Find where the given text appears and provide that cell's center as [x, y] coordinate. 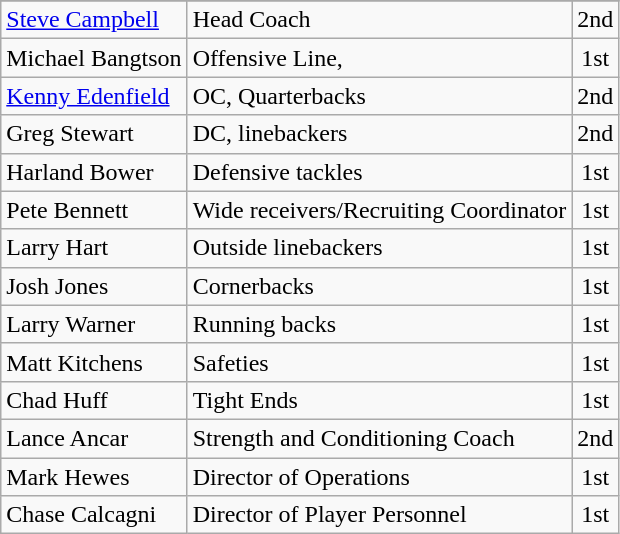
Outside linebackers [380, 248]
Safeties [380, 362]
Chad Huff [94, 400]
Larry Warner [94, 324]
Harland Bower [94, 172]
Matt Kitchens [94, 362]
Defensive tackles [380, 172]
Tight Ends [380, 400]
Greg Stewart [94, 134]
Mark Hewes [94, 477]
Director of Operations [380, 477]
Cornerbacks [380, 286]
Larry Hart [94, 248]
DC, linebackers [380, 134]
Steve Campbell [94, 20]
Wide receivers/Recruiting Coordinator [380, 210]
Pete Bennett [94, 210]
Josh Jones [94, 286]
OC, Quarterbacks [380, 96]
Offensive Line, [380, 58]
Running backs [380, 324]
Michael Bangtson [94, 58]
Head Coach [380, 20]
Chase Calcagni [94, 515]
Director of Player Personnel [380, 515]
Strength and Conditioning Coach [380, 438]
Kenny Edenfield [94, 96]
Lance Ancar [94, 438]
